Find where the given text appears and provide that cell's center as [X, Y] coordinate. 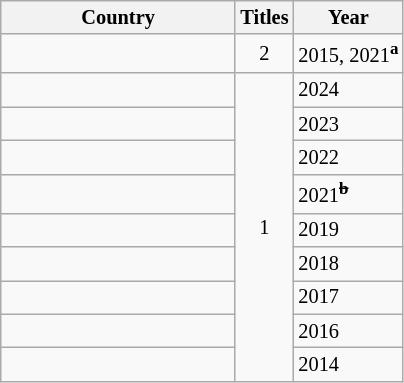
Titles [264, 17]
2014 [348, 365]
2017 [348, 297]
Year [348, 17]
2023 [348, 124]
Country [118, 17]
2019 [348, 230]
2016 [348, 331]
2018 [348, 264]
2 [264, 54]
1 [264, 227]
2015, 2021a [348, 54]
2022 [348, 157]
2021b [348, 194]
2024 [348, 90]
